Locate the cell with the specified text and output its (X, Y) center coordinate. 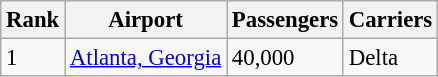
Delta (390, 58)
Airport (146, 20)
Carriers (390, 20)
Rank (33, 20)
Passengers (286, 20)
40,000 (286, 58)
1 (33, 58)
Atlanta, Georgia (146, 58)
